Pinpoint the cell where the given text exists, returning its [x, y] midpoint coordinate. 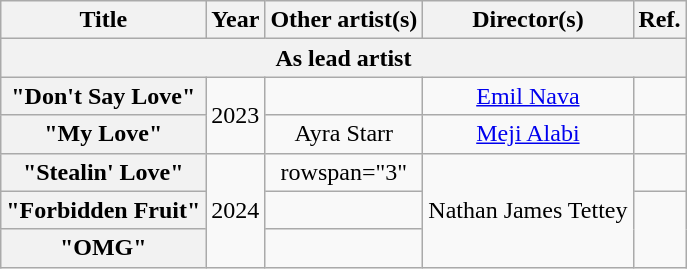
"OMG" [104, 248]
"Don't Say Love" [104, 96]
Meji Alabi [528, 134]
"Forbidden Fruit" [104, 210]
Year [236, 20]
Emil Nava [528, 96]
Ref. [660, 20]
rowspan="3" [344, 172]
"My Love" [104, 134]
As lead artist [344, 58]
Other artist(s) [344, 20]
Title [104, 20]
Nathan James Tettey [528, 210]
2023 [236, 115]
"Stealin' Love" [104, 172]
Ayra Starr [344, 134]
2024 [236, 210]
Director(s) [528, 20]
